Extract the [X, Y] coordinate from the center of the cell holding the provided text.  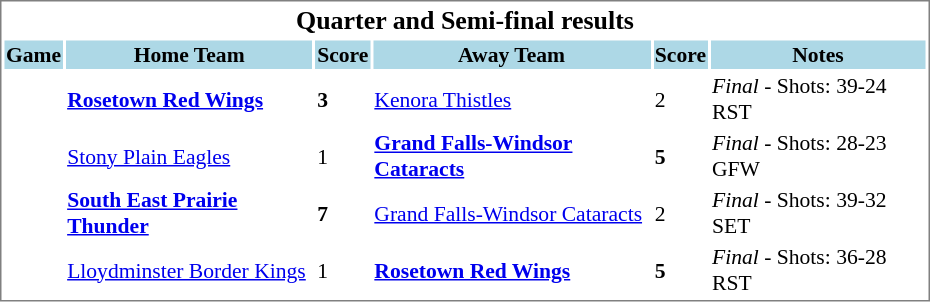
Kenora Thistles [512, 99]
3 [343, 99]
Final - Shots: 36-28 RST [818, 270]
Game [33, 54]
Notes [818, 54]
Final - Shots: 39-24 RST [818, 99]
Home Team [190, 54]
South East Prairie Thunder [190, 213]
Stony Plain Eagles [190, 156]
Final - Shots: 28-23 GFW [818, 156]
Away Team [512, 54]
Quarter and Semi-final results [464, 20]
Final - Shots: 39-32 SET [818, 213]
Lloydminster Border Kings [190, 270]
7 [343, 213]
